Output the (X, Y) coordinate of the center of the cell containing the given text.  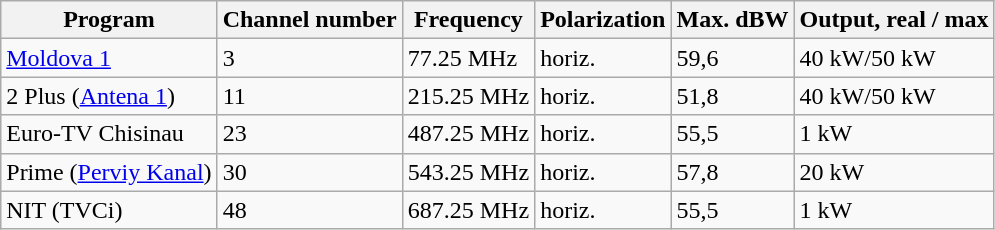
2 Plus (Antena 1) (109, 96)
20 kW (894, 172)
57,8 (732, 172)
51,8 (732, 96)
Program (109, 20)
59,6 (732, 58)
Euro-TV Chisinau (109, 134)
Channel number (310, 20)
NIT (TVCi) (109, 210)
23 (310, 134)
Prime (Perviy Kanal) (109, 172)
487.25 MHz (468, 134)
11 (310, 96)
543.25 MHz (468, 172)
Polarization (603, 20)
3 (310, 58)
Moldova 1 (109, 58)
48 (310, 210)
Frequency (468, 20)
687.25 MHz (468, 210)
Output, real / max (894, 20)
77.25 MHz (468, 58)
30 (310, 172)
Max. dBW (732, 20)
215.25 MHz (468, 96)
